Extract the (X, Y) coordinate from the center of the cell holding the provided text.  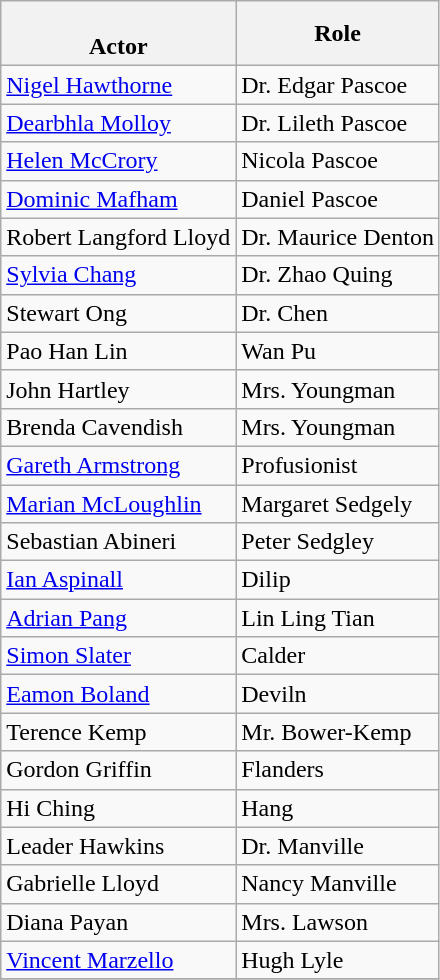
Mrs. Lawson (338, 922)
Stewart Ong (118, 313)
Helen McCrory (118, 161)
Calder (338, 656)
Eamon Boland (118, 694)
Marian McLoughlin (118, 503)
Dr. Manville (338, 846)
Hugh Lyle (338, 960)
Adrian Pang (118, 618)
Robert Langford Lloyd (118, 237)
Leader Hawkins (118, 846)
Nicola Pascoe (338, 161)
Dr. Zhao Quing (338, 275)
Mr. Bower-Kemp (338, 732)
Deviln (338, 694)
Terence Kemp (118, 732)
Hang (338, 808)
Actor (118, 34)
Gabrielle Lloyd (118, 884)
Peter Sedgley (338, 542)
Flanders (338, 770)
Sylvia Chang (118, 275)
Nancy Manville (338, 884)
Nigel Hawthorne (118, 85)
Ian Aspinall (118, 580)
Profusionist (338, 465)
Dominic Mafham (118, 199)
Wan Pu (338, 351)
Brenda Cavendish (118, 427)
Gordon Griffin (118, 770)
Dearbhla Molloy (118, 123)
Sebastian Abineri (118, 542)
Dr. Maurice Denton (338, 237)
Role (338, 34)
Gareth Armstrong (118, 465)
Dr. Edgar Pascoe (338, 85)
Pao Han Lin (118, 351)
Margaret Sedgely (338, 503)
Simon Slater (118, 656)
Daniel Pascoe (338, 199)
Diana Payan (118, 922)
Vincent Marzello (118, 960)
Hi Ching (118, 808)
Dr. Chen (338, 313)
Lin Ling Tian (338, 618)
Dilip (338, 580)
Dr. Lileth Pascoe (338, 123)
John Hartley (118, 389)
